Determine the (X, Y) coordinate at the center of the cell enclosing the given text.  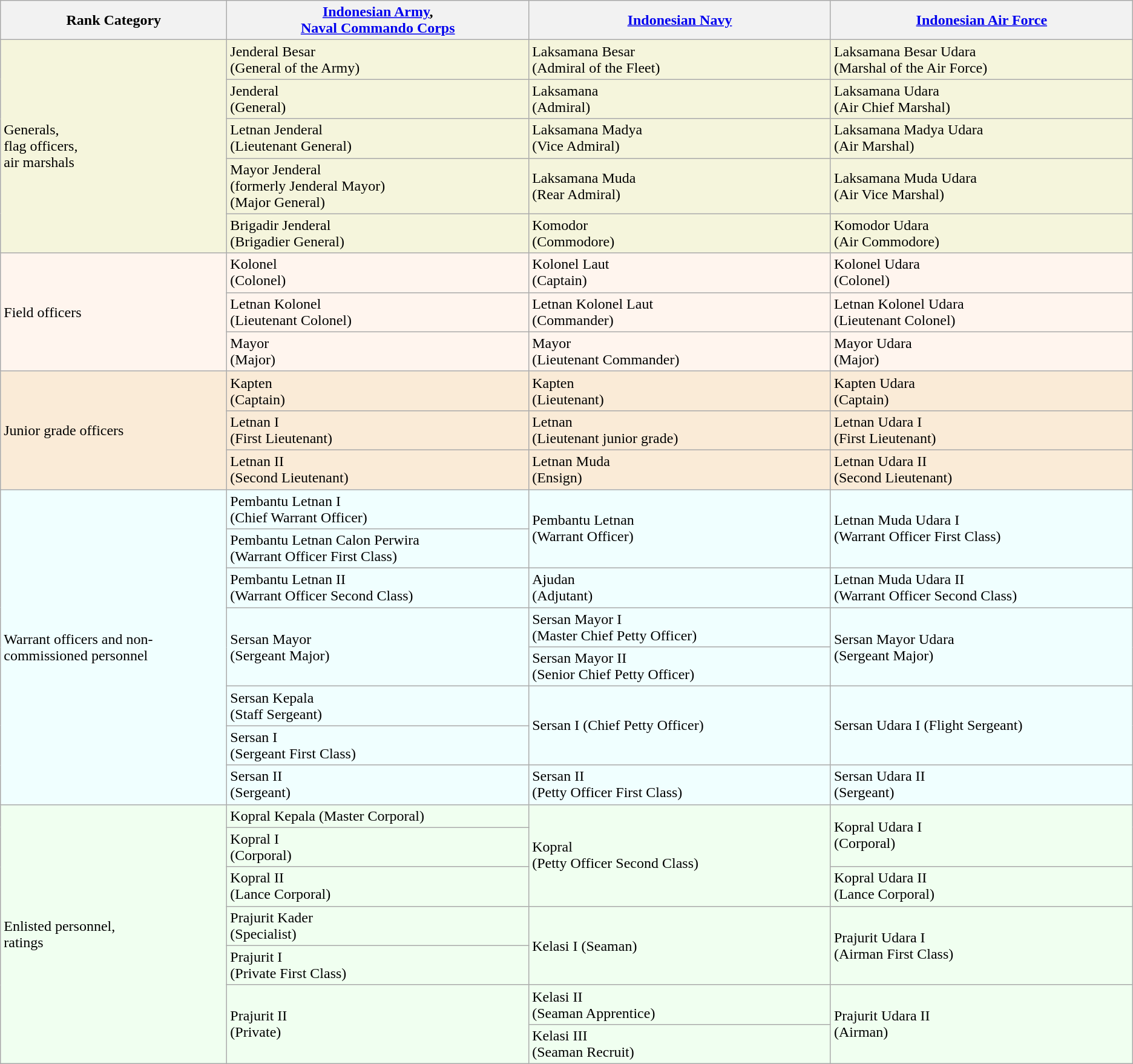
Sersan Mayor (Sergeant Major) (378, 647)
Kopral Udara II (Lance Corporal) (982, 886)
Sersan II (Sergeant) (378, 784)
Letnan Udara II (Second Lieutenant) (982, 470)
Laksamana Besar (Admiral of the Fleet) (680, 59)
Jenderal (General) (378, 99)
Enlisted personnel,ratings (114, 934)
Generals, flag officers,air marshals (114, 146)
Prajurit II (Private) (378, 1024)
Pembantu Letnan II (Warrant Officer Second Class) (378, 588)
Laksamana Muda Udara (Air Vice Marshal) (982, 186)
Letnan Muda (Ensign) (680, 470)
Prajurit I (Private First Class) (378, 965)
Brigadir Jenderal (Brigadier General) (378, 234)
Letnan Muda Udara II (Warrant Officer Second Class) (982, 588)
Sersan Mayor I (Master Chief Petty Officer) (680, 627)
Kopral Udara I (Corporal) (982, 835)
Laksamana Udara (Air Chief Marshal) (982, 99)
Komodor (Commodore) (680, 234)
Kopral (Petty Officer Second Class) (680, 855)
Letnan Muda Udara I (Warrant Officer First Class) (982, 528)
Kolonel Udara (Colonel) (982, 272)
Mayor Udara (Major) (982, 351)
Mayor (Major) (378, 351)
Kapten Udara (Captain) (982, 391)
Pembantu Letnan (Warrant Officer) (680, 528)
Laksamana Madya (Vice Admiral) (680, 138)
Sersan II (Petty Officer First Class) (680, 784)
Sersan Mayor Udara (Sergeant Major) (982, 647)
Letnan I (First Lieutenant) (378, 430)
Sersan I (Chief Petty Officer) (680, 726)
Ajudan (Adjutant) (680, 588)
Pembantu Letnan I (Chief Warrant Officer) (378, 508)
Laksamana Besar Udara (Marshal of the Air Force) (982, 59)
Sersan Mayor II (Senior Chief Petty Officer) (680, 667)
Warrant officers and non-commissioned personnel (114, 646)
Indonesian Army,Naval Commando Corps (378, 21)
Letnan Kolonel Udara (Lieutenant Colonel) (982, 312)
Kelasi I (Seaman) (680, 945)
Sersan I (Sergeant First Class) (378, 746)
Prajurit Kader (Specialist) (378, 926)
Komodor Udara (Air Commodore) (982, 234)
Kelasi II (Seaman Apprentice) (680, 1005)
Mayor (Lieutenant Commander) (680, 351)
Letnan Kolonel Laut (Commander) (680, 312)
Jenderal Besar (General of the Army) (378, 59)
Letnan Udara I (First Lieutenant) (982, 430)
Letnan (Lieutenant junior grade) (680, 430)
Rank Category (114, 21)
Indonesian Navy (680, 21)
Kopral I (Corporal) (378, 847)
Prajurit Udara II (Airman) (982, 1024)
Kelasi III (Seaman Recruit) (680, 1043)
Kolonel (Colonel) (378, 272)
Mayor Jenderal(formerly Jenderal Mayor) (Major General) (378, 186)
Letnan II (Second Lieutenant) (378, 470)
Indonesian Air Force (982, 21)
Letnan Jenderal (Lieutenant General) (378, 138)
Prajurit Udara I (Airman First Class) (982, 945)
Kopral Kepala (Master Corporal) (378, 816)
Letnan Kolonel (Lieutenant Colonel) (378, 312)
Laksamana Muda (Rear Admiral) (680, 186)
Laksamana (Admiral) (680, 99)
Kapten (Lieutenant) (680, 391)
Sersan Udara I (Flight Sergeant) (982, 726)
Junior grade officers (114, 430)
Sersan Kepala (Staff Sergeant) (378, 706)
Kapten (Captain) (378, 391)
Kopral II (Lance Corporal) (378, 886)
Field officers (114, 312)
Kolonel Laut (Captain) (680, 272)
Pembantu Letnan Calon Perwira (Warrant Officer First Class) (378, 548)
Laksamana Madya Udara (Air Marshal) (982, 138)
Sersan Udara II (Sergeant) (982, 784)
